Provide the [x, y] coordinate of the cell's center where the given text is located.  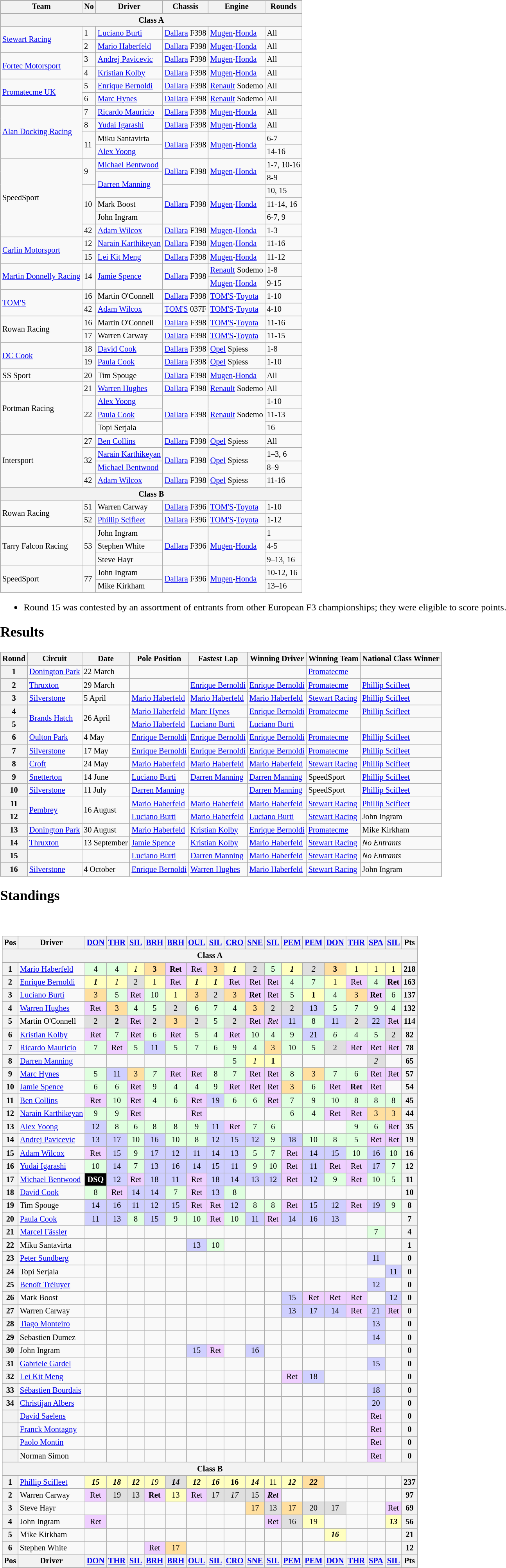
Peter Sundberg [52, 1258]
56 [409, 1522]
DSQ [95, 1179]
Round [14, 659]
26 April [106, 718]
National Class Winner [401, 659]
11-13 [284, 415]
Martin Donnelly Racing [41, 277]
Tiago Monteiro [52, 1324]
SS Sport [41, 375]
11-14, 16 [284, 204]
52 [89, 520]
Team [41, 7]
218 [409, 969]
30 August [106, 830]
1-12 [284, 520]
11-12 [284, 257]
77 [89, 579]
25 [10, 1285]
Fortec Motorsport [41, 66]
Gabriele Gardel [52, 1364]
8-9 [284, 178]
29 March [106, 685]
Chassis [185, 7]
114 [409, 1022]
Paolo Montin [52, 1443]
Benoît Tréluyer [52, 1285]
1-3 [284, 231]
5 April [106, 698]
David Saelens [52, 1416]
6-7 [284, 138]
Rounds [284, 7]
23 [10, 1258]
Croft [55, 764]
53 [89, 547]
1–3, 6 [284, 454]
Engine [237, 7]
Fastest Lap [218, 659]
Sebastien Dumez [52, 1337]
69 [409, 1509]
Alan Docking Racing [41, 132]
11 July [106, 790]
4 October [106, 869]
TOM'S [41, 303]
4-10 [284, 310]
24 May [106, 764]
Promatecme UK [41, 92]
78 [409, 1048]
4-5 [284, 547]
14-16 [284, 152]
30 [10, 1351]
22 March [106, 672]
35 [409, 1127]
28 [10, 1324]
17 May [106, 751]
16 August [106, 810]
13 September [106, 843]
65 [409, 1061]
82 [409, 1035]
Tarry Falcon Racing [41, 547]
No [89, 7]
Carlin Motorsport [41, 250]
26 [10, 1298]
10, 15 [284, 191]
4 May [106, 738]
TOM'S 037F [185, 310]
132 [409, 1008]
237 [409, 1482]
9–13, 16 [284, 560]
Sébastien Bourdais [52, 1390]
34 [10, 1403]
Franck Montagny [52, 1430]
Date [106, 659]
Marcel Fässler [52, 1232]
6-7, 9 [284, 217]
Pole Position [160, 659]
45 [409, 1101]
24 [10, 1272]
57 [409, 1074]
Intersport [41, 461]
Circuit [55, 659]
Snetterton [55, 777]
Norman Simon [52, 1456]
Christijan Albers [52, 1403]
51 [89, 507]
97 [409, 1495]
DC Cook [41, 356]
31 [10, 1364]
Winning Team [334, 659]
14 June [106, 777]
29 [10, 1337]
163 [409, 982]
10-12, 16 [284, 573]
11-15 [284, 336]
44 [409, 1114]
1-7, 10-16 [284, 165]
54 [409, 1087]
13–16 [284, 586]
Winning Driver [277, 659]
8–9 [284, 468]
Oulton Park [55, 738]
137 [409, 995]
Pembrey [55, 810]
Brands Hatch [55, 718]
Portman Racing [41, 408]
9-15 [284, 283]
33 [10, 1390]
